Pinpoint the cell where the given text exists, returning its (x, y) midpoint coordinate. 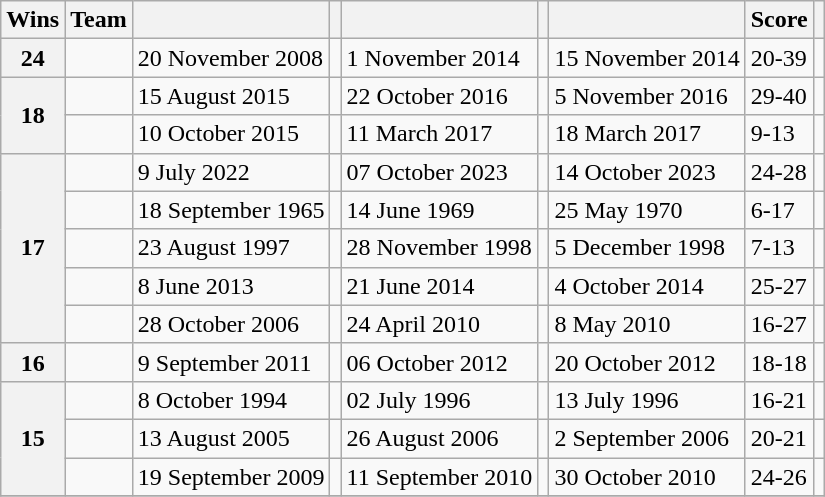
29-40 (779, 96)
18 March 2017 (647, 134)
16 (33, 362)
20-21 (779, 438)
20-39 (779, 58)
20 November 2008 (231, 58)
10 October 2015 (231, 134)
13 July 1996 (647, 400)
7-13 (779, 248)
23 August 1997 (231, 248)
17 (33, 248)
8 October 1994 (231, 400)
07 October 2023 (440, 172)
22 October 2016 (440, 96)
16-21 (779, 400)
5 December 1998 (647, 248)
18 (33, 115)
11 March 2017 (440, 134)
18 September 1965 (231, 210)
14 June 1969 (440, 210)
1 November 2014 (440, 58)
Wins (33, 20)
16-27 (779, 324)
02 July 1996 (440, 400)
4 October 2014 (647, 286)
9-13 (779, 134)
9 July 2022 (231, 172)
24-28 (779, 172)
9 September 2011 (231, 362)
8 May 2010 (647, 324)
2 September 2006 (647, 438)
11 September 2010 (440, 477)
06 October 2012 (440, 362)
18-18 (779, 362)
30 October 2010 (647, 477)
13 August 2005 (231, 438)
5 November 2016 (647, 96)
24 April 2010 (440, 324)
21 June 2014 (440, 286)
28 November 1998 (440, 248)
Score (779, 20)
28 October 2006 (231, 324)
25-27 (779, 286)
24 (33, 58)
24-26 (779, 477)
15 (33, 438)
15 August 2015 (231, 96)
19 September 2009 (231, 477)
20 October 2012 (647, 362)
26 August 2006 (440, 438)
6-17 (779, 210)
15 November 2014 (647, 58)
25 May 1970 (647, 210)
14 October 2023 (647, 172)
Team (99, 20)
8 June 2013 (231, 286)
